Return the (x, y) coordinate for the center point of the cell that contains the specified text.  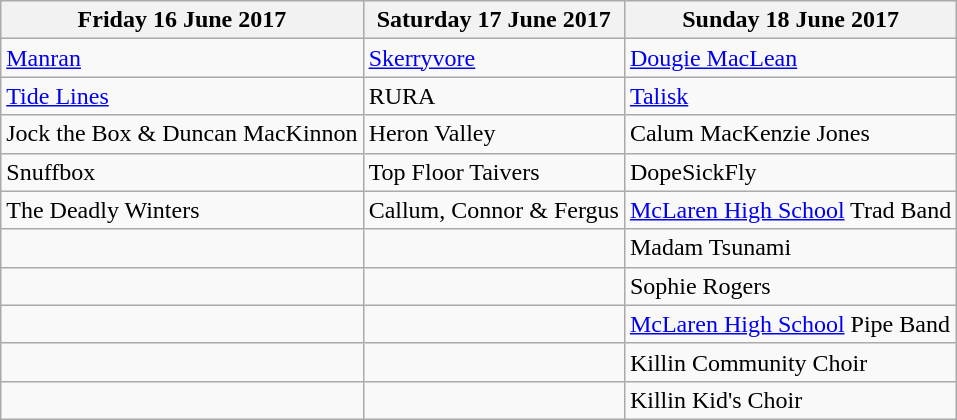
Callum, Connor & Fergus (494, 210)
Heron Valley (494, 134)
DopeSickFly (790, 172)
The Deadly Winters (182, 210)
Friday 16 June 2017 (182, 20)
Sophie Rogers (790, 286)
Top Floor Taivers (494, 172)
Manran (182, 58)
Snuffbox (182, 172)
Killin Kid's Choir (790, 400)
Tide Lines (182, 96)
Dougie MacLean (790, 58)
Sunday 18 June 2017 (790, 20)
McLaren High School Trad Band (790, 210)
McLaren High School Pipe Band (790, 324)
Skerryvore (494, 58)
Madam Tsunami (790, 248)
Calum MacKenzie Jones (790, 134)
Jock the Box & Duncan MacKinnon (182, 134)
Talisk (790, 96)
RURA (494, 96)
Saturday 17 June 2017 (494, 20)
Killin Community Choir (790, 362)
